Find where the given text appears and provide that cell's center as (X, Y) coordinate. 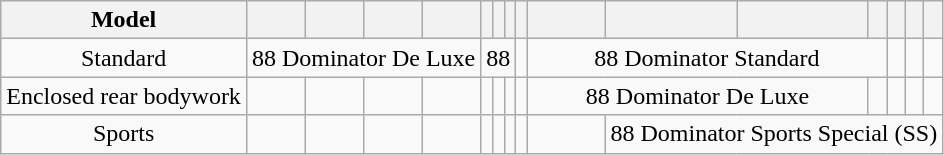
88 Dominator Sports Special (SS) (774, 134)
88 (498, 58)
Enclosed rear bodywork (124, 96)
Model (124, 20)
Sports (124, 134)
Standard (124, 58)
88 Dominator Standard (707, 58)
